Return the (x, y) coordinate for the center point of the cell that contains the specified text.  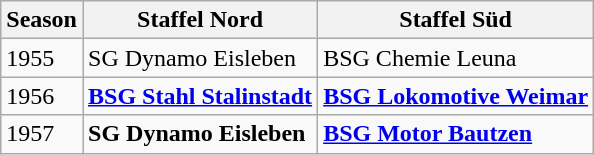
BSG Stahl Stalinstadt (200, 96)
1957 (42, 134)
1956 (42, 96)
1955 (42, 58)
BSG Motor Bautzen (456, 134)
BSG Chemie Leuna (456, 58)
Staffel Süd (456, 20)
Staffel Nord (200, 20)
Season (42, 20)
BSG Lokomotive Weimar (456, 96)
